Scan for the cell matching the given text and deliver its [X, Y] coordinate at center. 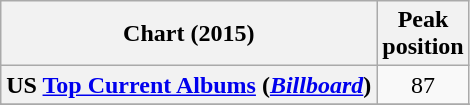
US Top Current Albums (Billboard) [189, 85]
Peakposition [423, 34]
Chart (2015) [189, 34]
87 [423, 85]
